Output the (X, Y) coordinate of the center of the cell containing the given text.  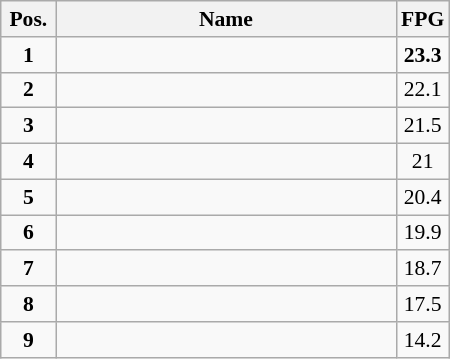
FPG (422, 19)
9 (28, 340)
21.5 (422, 126)
Pos. (28, 19)
17.5 (422, 304)
21 (422, 162)
5 (28, 197)
6 (28, 233)
22.1 (422, 90)
1 (28, 55)
7 (28, 269)
Name (226, 19)
4 (28, 162)
23.3 (422, 55)
20.4 (422, 197)
2 (28, 90)
14.2 (422, 340)
18.7 (422, 269)
8 (28, 304)
3 (28, 126)
19.9 (422, 233)
